Scan for the cell matching the given text and deliver its (x, y) coordinate at center. 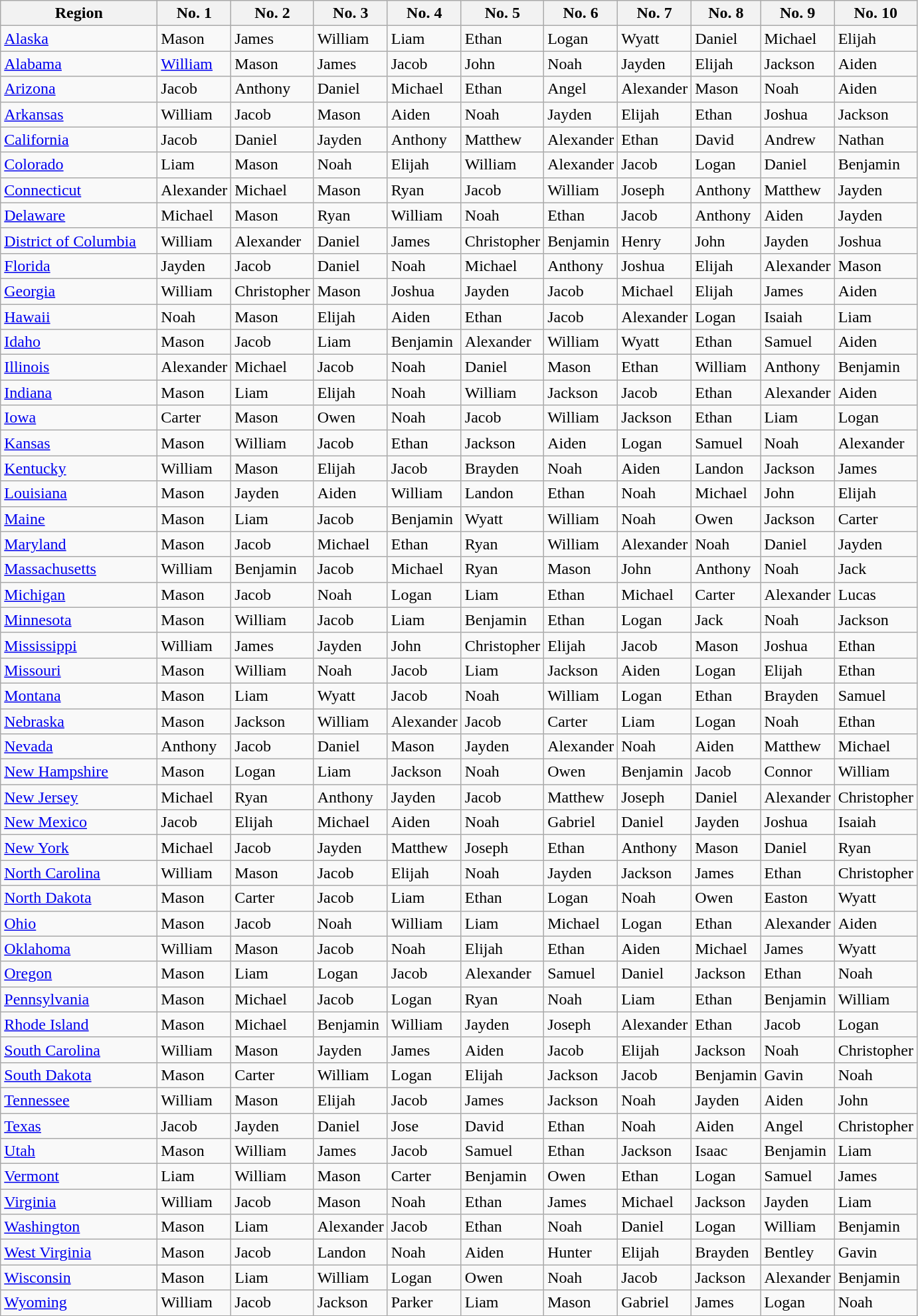
Isaac (726, 1151)
Oregon (79, 974)
New Mexico (79, 822)
Louisiana (79, 494)
Minnesota (79, 620)
Michigan (79, 595)
Colorado (79, 165)
No. 4 (424, 13)
No. 8 (726, 13)
Kentucky (79, 468)
Pennsylvania (79, 999)
Idaho (79, 342)
Delaware (79, 215)
District of Columbia (79, 240)
Hunter (581, 1252)
Bentley (797, 1252)
New York (79, 848)
Iowa (79, 418)
Rhode Island (79, 1024)
Henry (655, 240)
Connecticut (79, 190)
Washington (79, 1227)
Indiana (79, 393)
Wisconsin (79, 1277)
Nathan (875, 140)
No. 6 (581, 13)
North Carolina (79, 873)
Lucas (875, 595)
Kansas (79, 443)
New Hampshire (79, 772)
Montana (79, 696)
No. 7 (655, 13)
Jose (424, 1126)
Arkansas (79, 114)
Hawaii (79, 317)
No. 10 (875, 13)
Maine (79, 519)
North Dakota (79, 898)
Vermont (79, 1176)
Nevada (79, 747)
Virginia (79, 1202)
Florida (79, 266)
Wyoming (79, 1303)
Easton (797, 898)
No. 2 (272, 13)
Utah (79, 1151)
Missouri (79, 670)
Georgia (79, 291)
West Virginia (79, 1252)
Illinois (79, 367)
Arizona (79, 89)
Alabama (79, 64)
California (79, 140)
New Jersey (79, 797)
No. 5 (502, 13)
Maryland (79, 544)
Alaska (79, 39)
No. 9 (797, 13)
No. 3 (351, 13)
Tennessee (79, 1100)
Texas (79, 1126)
Nebraska (79, 721)
Ohio (79, 923)
Massachusetts (79, 569)
South Dakota (79, 1075)
Mississippi (79, 645)
Region (79, 13)
South Carolina (79, 1050)
Parker (424, 1303)
Andrew (797, 140)
Oklahoma (79, 949)
No. 1 (194, 13)
Connor (797, 772)
